Pinpoint the cell where the given text exists, returning its [X, Y] midpoint coordinate. 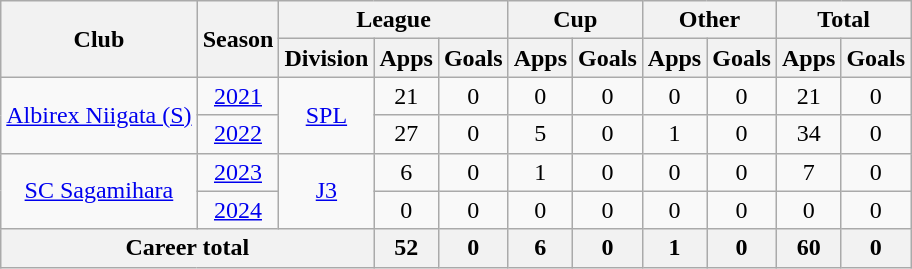
SC Sagamihara [99, 191]
SPL [326, 115]
Cup [575, 20]
Season [238, 39]
27 [406, 134]
Career total [188, 248]
2021 [238, 96]
34 [808, 134]
52 [406, 248]
2024 [238, 210]
Club [99, 39]
5 [540, 134]
Other [709, 20]
Total [843, 20]
7 [808, 172]
League [394, 20]
2023 [238, 172]
Division [326, 58]
J3 [326, 191]
2022 [238, 134]
60 [808, 248]
Albirex Niigata (S) [99, 115]
